Detect which cell encompasses the target text, then output its [x, y] center coordinate. 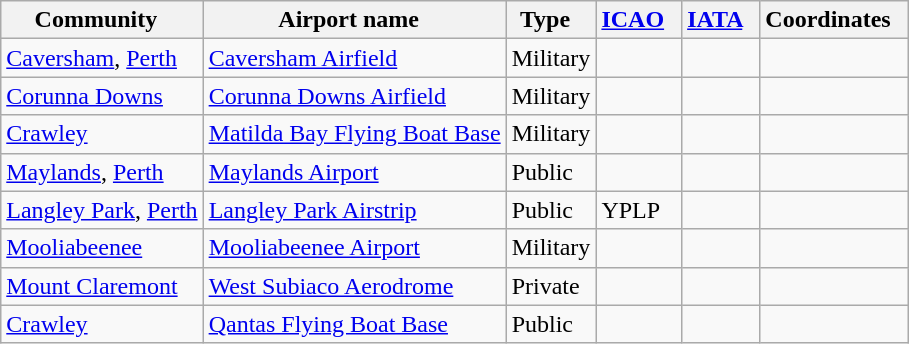
West Subiaco Aerodrome [354, 286]
Corunna Downs Airfield [354, 96]
Private [551, 286]
Corunna Downs [102, 96]
Maylands Airport [354, 172]
Caversham, Perth [102, 58]
Mount Claremont [102, 286]
Mooliabeenee [102, 248]
YPLP [639, 210]
Mooliabeenee Airport [354, 248]
Langley Park, Perth [102, 210]
ICAO [639, 20]
IATA [721, 20]
Airport name [354, 20]
Type [551, 20]
Qantas Flying Boat Base [354, 324]
Maylands, Perth [102, 172]
Langley Park Airstrip [354, 210]
Matilda Bay Flying Boat Base [354, 134]
Coordinates [834, 20]
Community [102, 20]
Caversham Airfield [354, 58]
